From the cell containing the given text, extract its center point as (X, Y) coordinate. 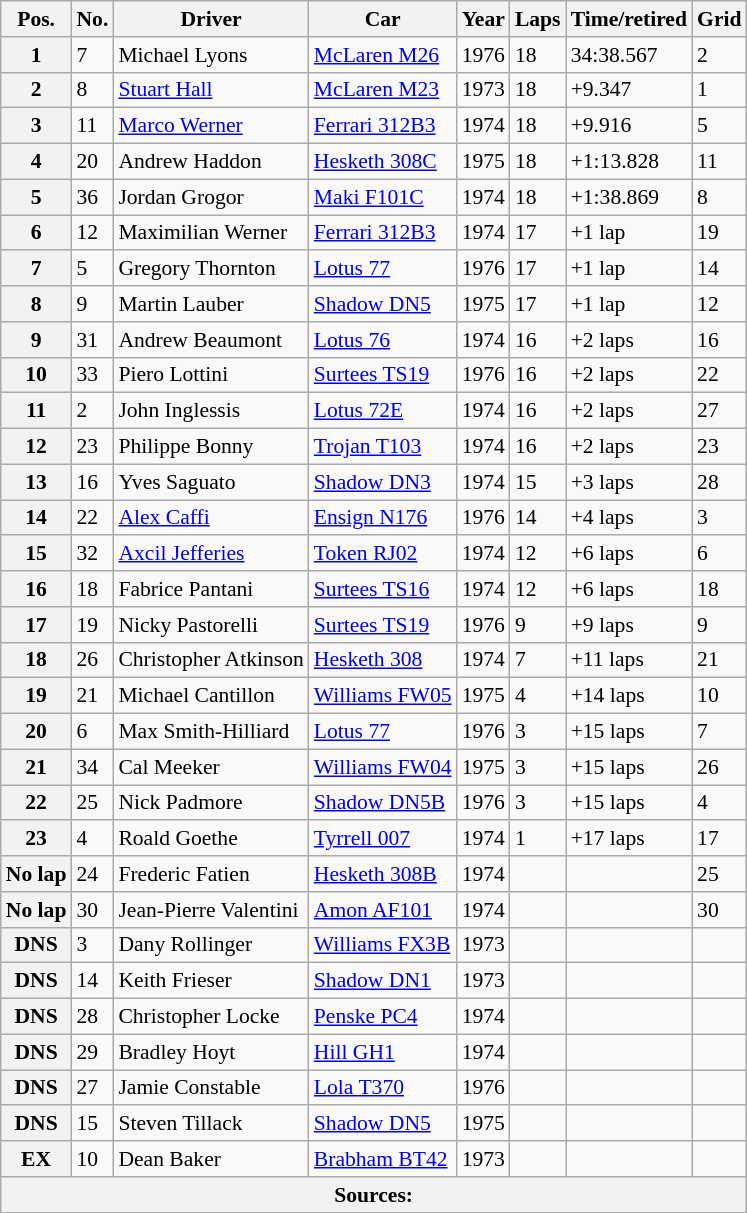
Lotus 72E (383, 411)
+1:38.869 (629, 197)
Penske PC4 (383, 1017)
Driver (210, 19)
33 (92, 375)
Shadow DN5B (383, 803)
+11 laps (629, 660)
Piero Lottini (210, 375)
No. (92, 19)
34:38.567 (629, 55)
Williams FW04 (383, 767)
Car (383, 19)
Christopher Locke (210, 1017)
Hesketh 308B (383, 874)
Maximilian Werner (210, 233)
Andrew Beaumont (210, 340)
Martin Lauber (210, 304)
Yves Saguato (210, 482)
Stuart Hall (210, 90)
McLaren M23 (383, 90)
Jordan Grogor (210, 197)
+4 laps (629, 518)
31 (92, 340)
Sources: (374, 1195)
Shadow DN3 (383, 482)
Token RJ02 (383, 554)
Nick Padmore (210, 803)
Williams FW05 (383, 696)
Year (484, 19)
Michael Cantillon (210, 696)
Frederic Fatien (210, 874)
EX (36, 1159)
Dean Baker (210, 1159)
Laps (538, 19)
+9.916 (629, 126)
34 (92, 767)
+17 laps (629, 839)
Nicky Pastorelli (210, 625)
13 (36, 482)
Ensign N176 (383, 518)
Lotus 76 (383, 340)
Christopher Atkinson (210, 660)
Brabham BT42 (383, 1159)
Axcil Jefferies (210, 554)
Philippe Bonny (210, 447)
Hill GH1 (383, 1052)
Time/retired (629, 19)
Fabrice Pantani (210, 589)
Dany Rollinger (210, 945)
Jean-Pierre Valentini (210, 910)
McLaren M26 (383, 55)
Bradley Hoyt (210, 1052)
+1:13.828 (629, 162)
Tyrrell 007 (383, 839)
Andrew Haddon (210, 162)
Pos. (36, 19)
Roald Goethe (210, 839)
Surtees TS16 (383, 589)
Trojan T103 (383, 447)
Shadow DN1 (383, 981)
Lola T370 (383, 1088)
Hesketh 308C (383, 162)
+9 laps (629, 625)
Grid (720, 19)
+9.347 (629, 90)
John Inglessis (210, 411)
Maki F101C (383, 197)
+14 laps (629, 696)
Steven Tillack (210, 1124)
24 (92, 874)
Michael Lyons (210, 55)
Amon AF101 (383, 910)
Max Smith-Hilliard (210, 732)
36 (92, 197)
Alex Caffi (210, 518)
Cal Meeker (210, 767)
Hesketh 308 (383, 660)
+3 laps (629, 482)
29 (92, 1052)
Marco Werner (210, 126)
32 (92, 554)
Gregory Thornton (210, 269)
Jamie Constable (210, 1088)
Keith Frieser (210, 981)
Williams FX3B (383, 945)
